Provide the [X, Y] coordinate of the cell's center where the given text is located.  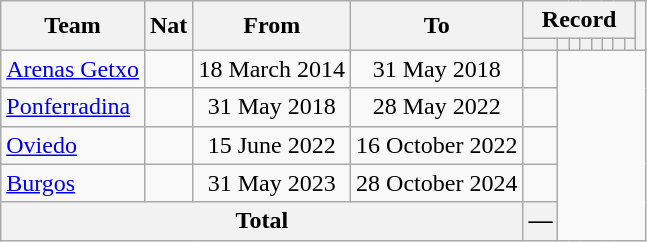
31 May 2023 [272, 183]
Ponferradina [73, 107]
Record [579, 20]
Burgos [73, 183]
Oviedo [73, 145]
15 June 2022 [272, 145]
28 May 2022 [437, 107]
To [437, 26]
16 October 2022 [437, 145]
28 October 2024 [437, 183]
From [272, 26]
Arenas Getxo [73, 69]
— [540, 221]
Total [262, 221]
Team [73, 26]
Nat [168, 26]
18 March 2014 [272, 69]
